Identify which cell holds the provided text, then report its [x, y] central coordinate. 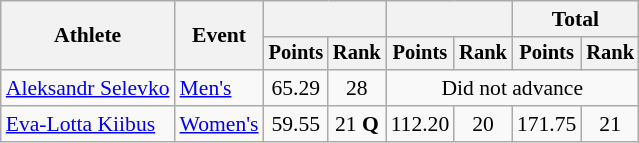
Men's [220, 88]
21 Q [357, 124]
59.55 [296, 124]
21 [610, 124]
Athlete [88, 36]
Eva-Lotta Kiibus [88, 124]
28 [357, 88]
20 [483, 124]
Aleksandr Selevko [88, 88]
65.29 [296, 88]
Did not advance [512, 88]
171.75 [546, 124]
Total [576, 19]
Women's [220, 124]
112.20 [420, 124]
Event [220, 36]
